Return the (x, y) coordinate for the center point of the cell that contains the specified text.  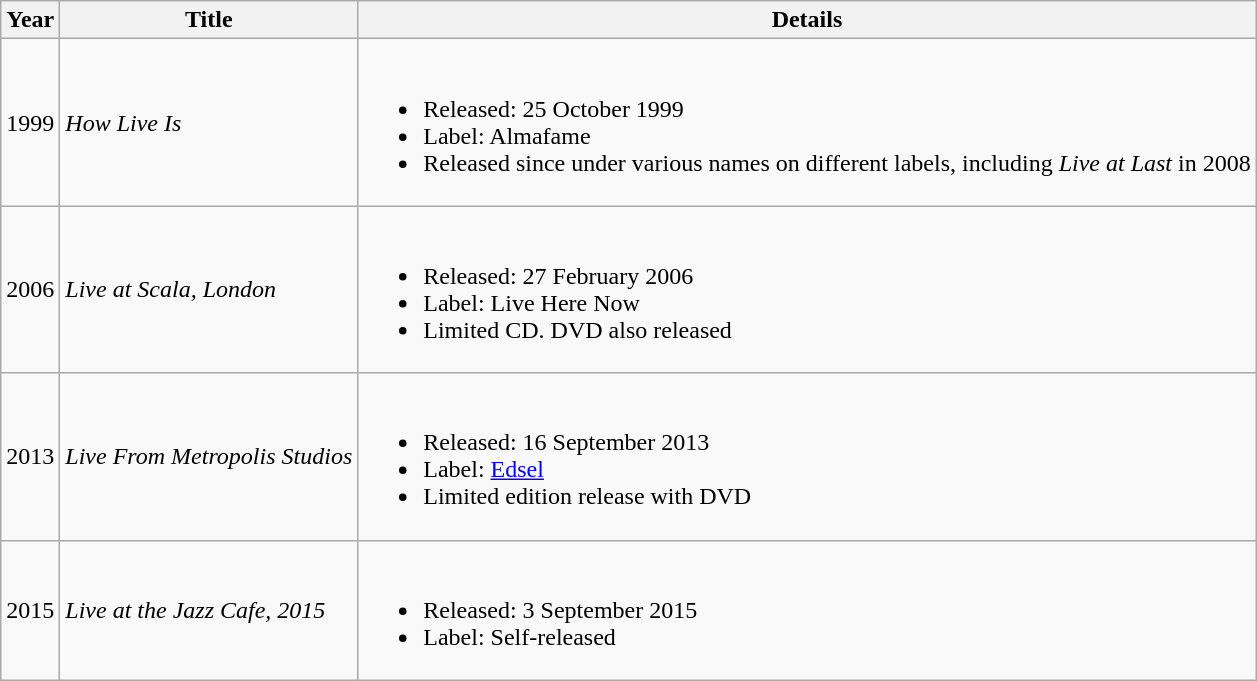
Title (209, 20)
Released: 25 October 1999Label: AlmafameReleased since under various names on different labels, including Live at Last in 2008 (807, 122)
2015 (30, 610)
2006 (30, 290)
Released: 16 September 2013Label: EdselLimited edition release with DVD (807, 456)
Live at Scala, London (209, 290)
2013 (30, 456)
Live From Metropolis Studios (209, 456)
Released: 3 September 2015Label: Self-released (807, 610)
Live at the Jazz Cafe, 2015 (209, 610)
1999 (30, 122)
How Live Is (209, 122)
Released: 27 February 2006Label: Live Here NowLimited CD. DVD also released (807, 290)
Year (30, 20)
Details (807, 20)
